Capture the cell that displays the provided text and extract its (X, Y) central coordinate. 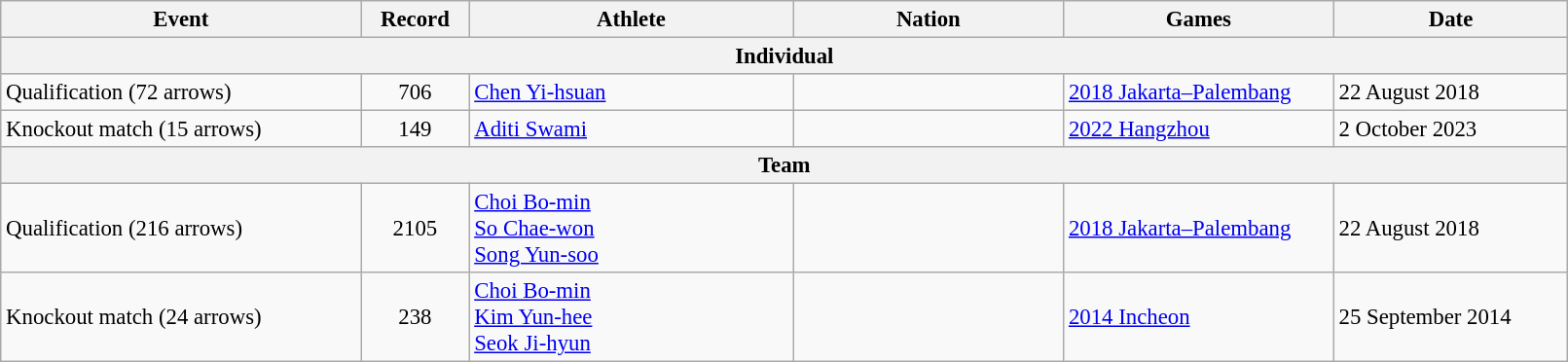
Nation (929, 19)
Chen Yi-hsuan (631, 92)
Qualification (216 arrows) (181, 229)
Team (784, 165)
2 October 2023 (1450, 129)
238 (415, 317)
2014 Incheon (1199, 317)
2022 Hangzhou (1199, 129)
Record (415, 19)
25 September 2014 (1450, 317)
Choi Bo-minKim Yun-heeSeok Ji-hyun (631, 317)
Individual (784, 56)
Games (1199, 19)
2105 (415, 229)
Choi Bo-minSo Chae-wonSong Yun-soo (631, 229)
Knockout match (24 arrows) (181, 317)
Aditi Swami (631, 129)
Qualification (72 arrows) (181, 92)
Event (181, 19)
149 (415, 129)
706 (415, 92)
Knockout match (15 arrows) (181, 129)
Date (1450, 19)
Athlete (631, 19)
